From the cell containing the given text, extract its center point as [X, Y] coordinate. 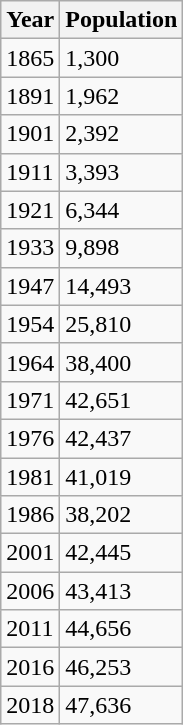
42,445 [122, 553]
9,898 [122, 248]
3,393 [122, 172]
1921 [30, 210]
1971 [30, 400]
1933 [30, 248]
1986 [30, 515]
2001 [30, 553]
43,413 [122, 591]
2006 [30, 591]
1981 [30, 477]
38,202 [122, 515]
1947 [30, 286]
46,253 [122, 667]
38,400 [122, 362]
1954 [30, 324]
1976 [30, 438]
41,019 [122, 477]
2011 [30, 629]
1901 [30, 134]
1964 [30, 362]
42,437 [122, 438]
1891 [30, 96]
1911 [30, 172]
6,344 [122, 210]
2016 [30, 667]
42,651 [122, 400]
44,656 [122, 629]
1,962 [122, 96]
2018 [30, 705]
14,493 [122, 286]
47,636 [122, 705]
Population [122, 20]
1865 [30, 58]
25,810 [122, 324]
Year [30, 20]
1,300 [122, 58]
2,392 [122, 134]
